Scan for the cell matching the given text and deliver its [X, Y] coordinate at center. 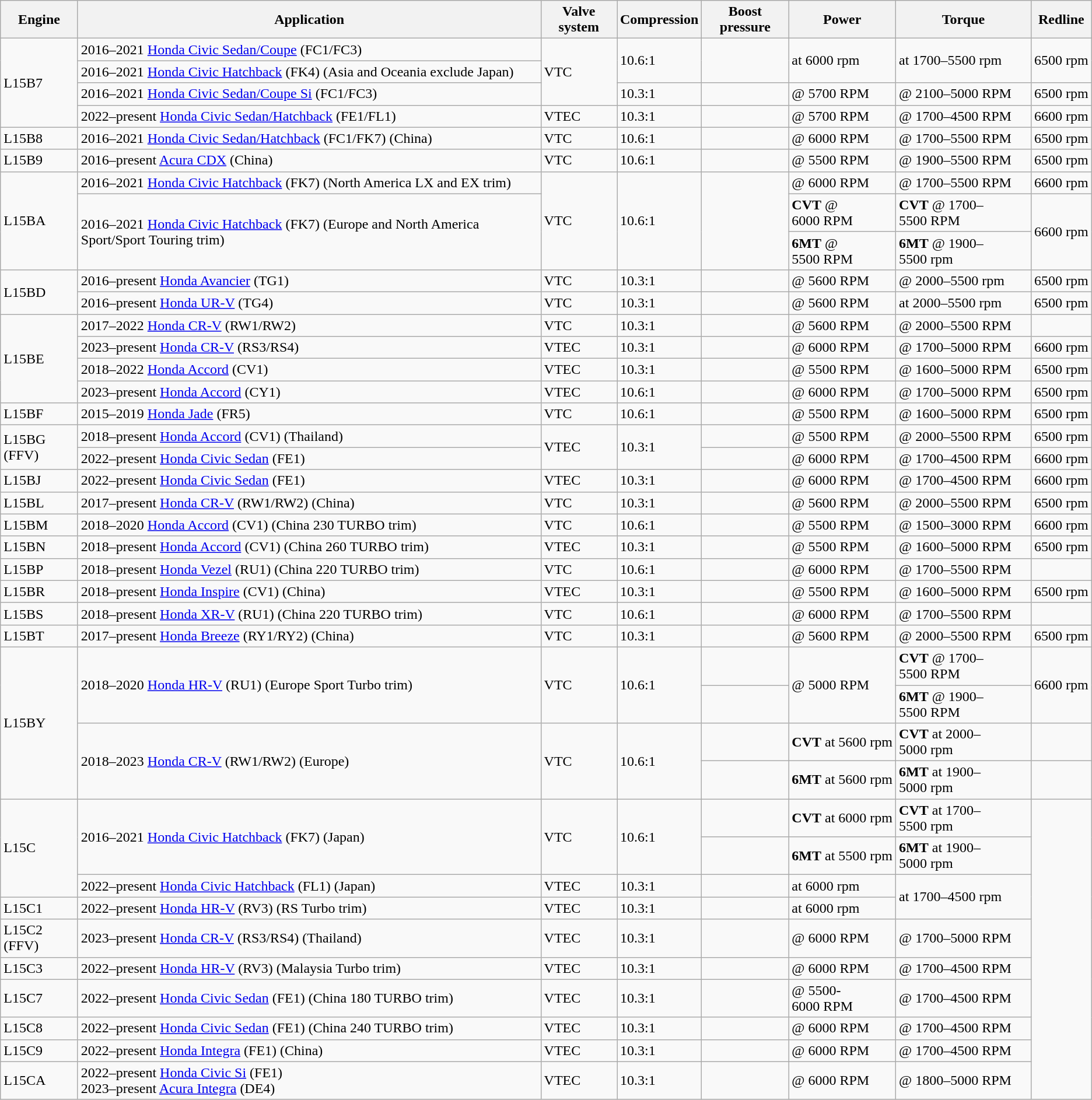
6MT @ 5500 RPM [842, 251]
2018–present Honda Accord (CV1) (China 260 TURBO trim) [309, 547]
CVT at 2000–5000 rpm [964, 742]
Torque [964, 20]
CVT at 6000 rpm [842, 818]
CVT @ 6000 RPM [842, 212]
2018–present Honda XR-V (RU1) (China 220 TURBO trim) [309, 614]
Power [842, 20]
2023–present Honda CR-V (RS3/RS4) [309, 348]
L15BP [40, 569]
2016–present Honda UR-V (TG4) [309, 303]
2016–present Honda Avancier (TG1) [309, 281]
@ 2000–5500 rpm [964, 281]
L15C7 [40, 999]
at 2000–5500 rpm [964, 303]
L15BA [40, 220]
L15BF [40, 414]
L15BS [40, 614]
2022–present Honda HR-V (RV3) (Malaysia Turbo trim) [309, 968]
2022–present Honda Civic Si (FE1)2023–present Acura Integra (DE4) [309, 1080]
2017–present Honda CR-V (RW1/RW2) (China) [309, 503]
Valve system [579, 20]
2023–present Honda CR-V (RS3/RS4) (Thailand) [309, 938]
6MT @ 1900–5500 RPM [964, 703]
@ 2100–5000 RPM [964, 94]
L15BE [40, 358]
2022–present Honda Civic Sedan (FE1) (China 240 TURBO trim) [309, 1028]
@ 1800–5000 RPM [964, 1080]
L15BM [40, 525]
2022–present Honda Civic Sedan/Hatchback (FE1/FL1) [309, 116]
2015–2019 Honda Jade (FR5) [309, 414]
L15C9 [40, 1050]
@ 5500-6000 RPM [842, 999]
6MT at 5500 rpm [842, 856]
L15BJ [40, 481]
L15C1 [40, 908]
@ 1900–5500 RPM [964, 160]
at 1700–4500 rpm [964, 897]
Boost pressure [745, 20]
L15BY [40, 723]
2023–present Honda Accord (CY1) [309, 392]
@ 1500–3000 RPM [964, 525]
L15CA [40, 1080]
2017–present Honda Breeze (RY1/RY2) (China) [309, 636]
2018–2023 Honda CR-V (RW1/RW2) (Europe) [309, 761]
2016–2021 Honda Civic Hatchback (FK7) (North America LX and EX trim) [309, 183]
2016–present Acura CDX (China) [309, 160]
L15BT [40, 636]
2018–present Honda Accord (CV1) (Thailand) [309, 436]
2016–2021 Honda Civic Hatchback (FK7) (Europe and North America Sport/Sport Touring trim) [309, 232]
Redline [1061, 20]
2022–present Honda Integra (FE1) (China) [309, 1050]
L15B8 [40, 138]
2018–present Honda Vezel (RU1) (China 220 TURBO trim) [309, 569]
2016–2021 Honda Civic Sedan/Coupe (FC1/FC3) [309, 50]
2016–2021 Honda Civic Hatchback (FK7) (Japan) [309, 837]
L15B9 [40, 160]
2016–2021 Honda Civic Hatchback (FK4) (Asia and Oceania exclude Japan) [309, 72]
2016–2021 Honda Civic Sedan/Coupe Si (FC1/FC3) [309, 94]
L15BD [40, 292]
@ 5000 RPM [842, 685]
L15BR [40, 591]
CVT at 5600 rpm [842, 742]
2016–2021 Honda Civic Sedan/Hatchback (FC1/FK7) (China) [309, 138]
L15BL [40, 503]
2018–present Honda Inspire (CV1) (China) [309, 591]
L15BG(FFV) [40, 447]
L15BN [40, 547]
Engine [40, 20]
6MT at 5600 rpm [842, 780]
2022–present Honda HR-V (RV3) (RS Turbo trim) [309, 908]
L15C2 (FFV) [40, 938]
L15B7 [40, 83]
2018–2020 Honda HR-V (RU1) (Europe Sport Turbo trim) [309, 685]
at 1700–5500 rpm [964, 61]
L15C8 [40, 1028]
2022–present Honda Civic Hatchback (FL1) (Japan) [309, 886]
Compression [659, 20]
2022–present Honda Civic Sedan (FE1) (China 180 TURBO trim) [309, 999]
2018–2020 Honda Accord (CV1) (China 230 TURBO trim) [309, 525]
Application [309, 20]
6MT @ 1900–5500 rpm [964, 251]
2018–2022 Honda Accord (CV1) [309, 370]
L15C3 [40, 968]
2017–2022 Honda CR-V (RW1/RW2) [309, 325]
CVT at 1700–5500 rpm [964, 818]
L15C [40, 848]
